From the cell containing the given text, extract its center point as [X, Y] coordinate. 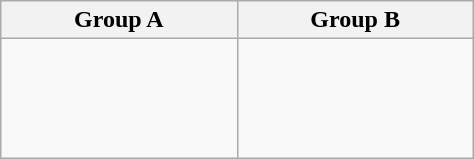
Group A [119, 20]
Group B [355, 20]
